Return [x, y] of the center of cell containing provided text 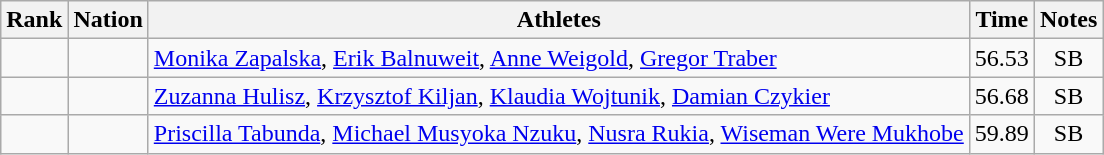
Monika Zapalska, Erik Balnuweit, Anne Weigold, Gregor Traber [558, 58]
Notes [1068, 20]
Rank [34, 20]
Zuzanna Hulisz, Krzysztof Kiljan, Klaudia Wojtunik, Damian Czykier [558, 96]
56.53 [1002, 58]
Time [1002, 20]
Priscilla Tabunda, Michael Musyoka Nzuku, Nusra Rukia, Wiseman Were Mukhobe [558, 134]
56.68 [1002, 96]
Nation [108, 20]
59.89 [1002, 134]
Athletes [558, 20]
